Return [X, Y] of the center of cell containing provided text 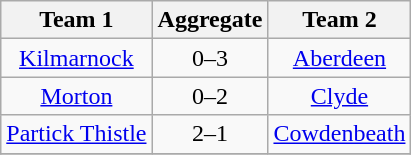
Team 2 [340, 20]
2–1 [210, 134]
Partick Thistle [76, 134]
Aberdeen [340, 58]
Cowdenbeath [340, 134]
Kilmarnock [76, 58]
0–3 [210, 58]
Aggregate [210, 20]
0–2 [210, 96]
Team 1 [76, 20]
Clyde [340, 96]
Morton [76, 96]
